Determine the [X, Y] coordinate at the center of the cell enclosing the given text.  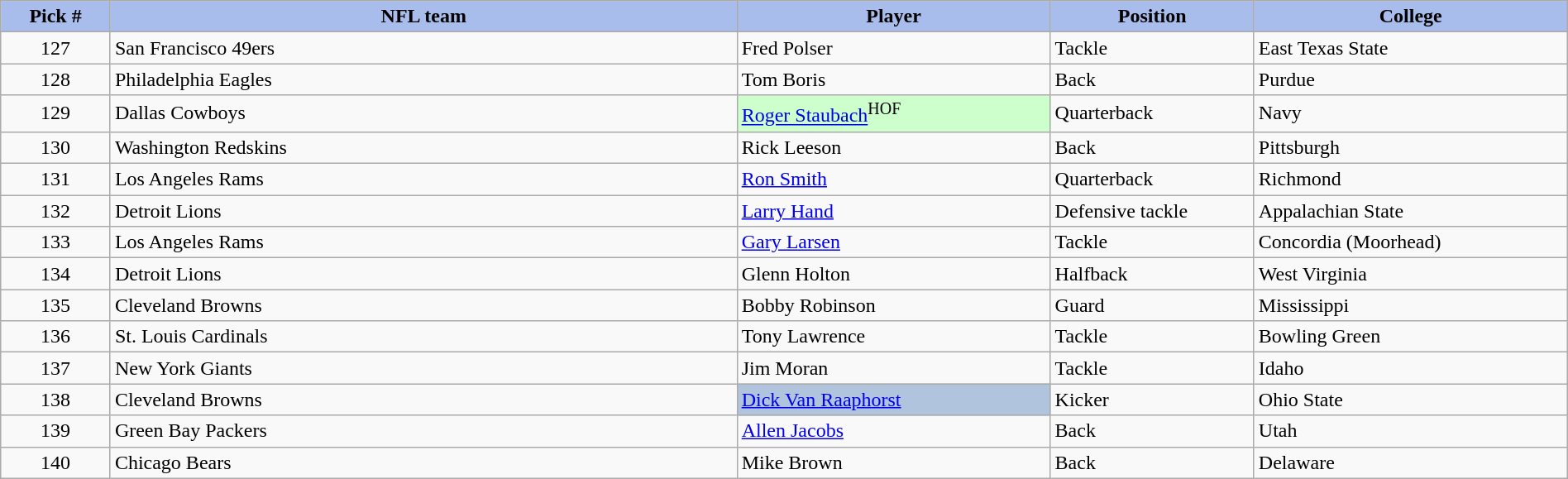
139 [56, 431]
140 [56, 462]
Appalachian State [1411, 211]
New York Giants [423, 368]
138 [56, 400]
Position [1152, 17]
137 [56, 368]
Pittsburgh [1411, 147]
Halfback [1152, 274]
Utah [1411, 431]
College [1411, 17]
134 [56, 274]
Glenn Holton [893, 274]
131 [56, 180]
Dick Van Raaphorst [893, 400]
Dallas Cowboys [423, 114]
NFL team [423, 17]
Tom Boris [893, 79]
Gary Larsen [893, 242]
128 [56, 79]
135 [56, 305]
Richmond [1411, 180]
Idaho [1411, 368]
Larry Hand [893, 211]
Defensive tackle [1152, 211]
Rick Leeson [893, 147]
Kicker [1152, 400]
Fred Polser [893, 48]
Jim Moran [893, 368]
East Texas State [1411, 48]
Chicago Bears [423, 462]
St. Louis Cardinals [423, 337]
Pick # [56, 17]
Guard [1152, 305]
Mississippi [1411, 305]
Roger StaubachHOF [893, 114]
Green Bay Packers [423, 431]
Purdue [1411, 79]
130 [56, 147]
Concordia (Moorhead) [1411, 242]
Ohio State [1411, 400]
Washington Redskins [423, 147]
Bowling Green [1411, 337]
Tony Lawrence [893, 337]
129 [56, 114]
San Francisco 49ers [423, 48]
136 [56, 337]
132 [56, 211]
Allen Jacobs [893, 431]
West Virginia [1411, 274]
Navy [1411, 114]
127 [56, 48]
Mike Brown [893, 462]
Philadelphia Eagles [423, 79]
Player [893, 17]
Delaware [1411, 462]
Ron Smith [893, 180]
133 [56, 242]
Bobby Robinson [893, 305]
